For the text-containing cell, return its midpoint in (x, y) coordinate format. 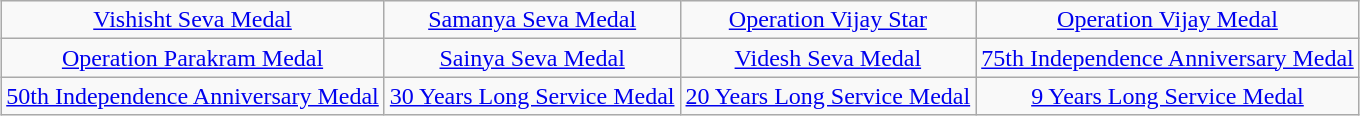
Vishisht Seva Medal (193, 20)
Samanya Seva Medal (532, 20)
20 Years Long Service Medal (828, 96)
Operation Vijay Star (828, 20)
Operation Parakram Medal (193, 58)
Operation Vijay Medal (1168, 20)
Videsh Seva Medal (828, 58)
30 Years Long Service Medal (532, 96)
50th Independence Anniversary Medal (193, 96)
Sainya Seva Medal (532, 58)
9 Years Long Service Medal (1168, 96)
75th Independence Anniversary Medal (1168, 58)
